Scan for the cell matching the given text and deliver its [x, y] coordinate at center. 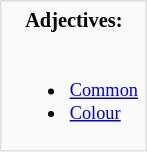
Adjectives: [74, 22]
CommonColour [74, 92]
